Pinpoint the cell where the given text exists, returning its (X, Y) midpoint coordinate. 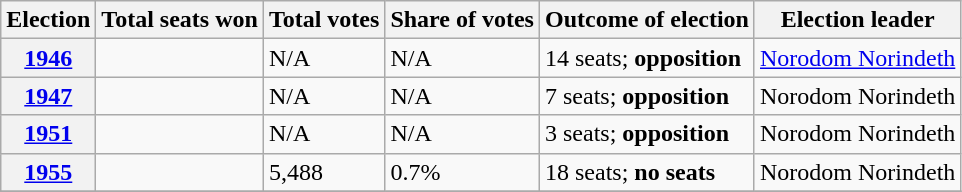
1946 (48, 58)
7 seats; opposition (646, 96)
3 seats; opposition (646, 134)
5,488 (324, 172)
Total seats won (180, 20)
Election leader (857, 20)
1955 (48, 172)
Total votes (324, 20)
Election (48, 20)
Share of votes (462, 20)
1947 (48, 96)
0.7% (462, 172)
Outcome of election (646, 20)
1951 (48, 134)
14 seats; opposition (646, 58)
18 seats; no seats (646, 172)
